Return (X, Y) of the center of cell containing provided text 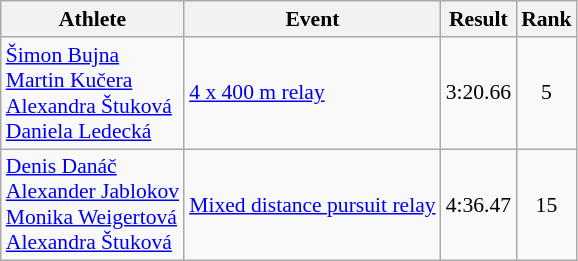
Šimon BujnaMartin KučeraAlexandra ŠtukováDaniela Ledecká (92, 93)
15 (546, 205)
4:36.47 (478, 205)
3:20.66 (478, 93)
5 (546, 93)
Rank (546, 19)
Event (312, 19)
Mixed distance pursuit relay (312, 205)
Result (478, 19)
4 x 400 m relay (312, 93)
Athlete (92, 19)
Denis DanáčAlexander JablokovMonika WeigertováAlexandra Štuková (92, 205)
